From the cell containing the given text, extract its center point as (x, y) coordinate. 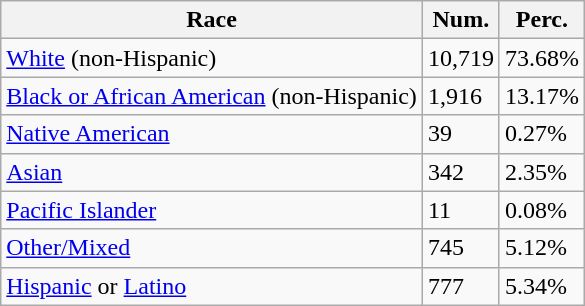
0.08% (542, 210)
5.34% (542, 286)
1,916 (460, 96)
Perc. (542, 20)
745 (460, 248)
13.17% (542, 96)
2.35% (542, 172)
39 (460, 134)
73.68% (542, 58)
5.12% (542, 248)
Race (212, 20)
Other/Mixed (212, 248)
Native American (212, 134)
White (non-Hispanic) (212, 58)
11 (460, 210)
Black or African American (non-Hispanic) (212, 96)
Num. (460, 20)
777 (460, 286)
10,719 (460, 58)
0.27% (542, 134)
Asian (212, 172)
342 (460, 172)
Hispanic or Latino (212, 286)
Pacific Islander (212, 210)
